Return the [x, y] coordinate for the center point of the cell that contains the specified text.  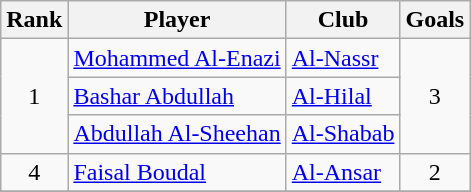
Al-Ansar [343, 172]
4 [34, 172]
Player [177, 20]
Club [343, 20]
Al-Nassr [343, 58]
Al-Shabab [343, 134]
1 [34, 96]
Abdullah Al-Sheehan [177, 134]
Goals [435, 20]
Faisal Boudal [177, 172]
3 [435, 96]
Bashar Abdullah [177, 96]
Rank [34, 20]
Mohammed Al-Enazi [177, 58]
2 [435, 172]
Al-Hilal [343, 96]
